Detect which cell encompasses the target text, then output its (x, y) center coordinate. 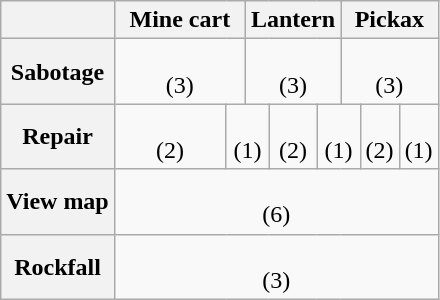
View map (58, 202)
(6) (276, 202)
Mine cart (180, 20)
Rockfall (58, 266)
Repair (58, 136)
Sabotage (58, 72)
Pickax (390, 20)
Lantern (292, 20)
